Return [x, y] of the center of cell containing provided text 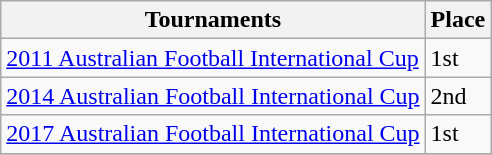
2017 Australian Football International Cup [213, 134]
Place [458, 20]
Tournaments [213, 20]
2014 Australian Football International Cup [213, 96]
2nd [458, 96]
2011 Australian Football International Cup [213, 58]
